Return (X, Y) of the center of cell containing provided text 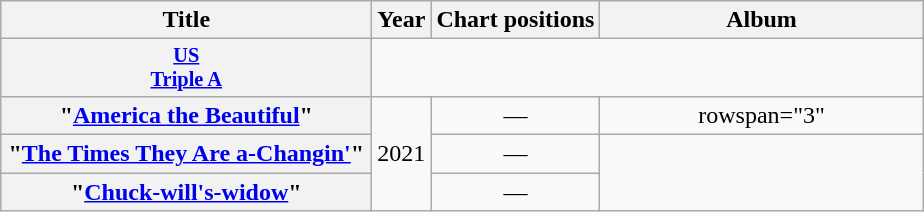
"Chuck-will's-widow" (186, 192)
rowspan="3" (762, 115)
2021 (402, 153)
Album (762, 20)
Year (402, 20)
"The Times They Are a-Changin'" (186, 154)
"America the Beautiful" (186, 115)
Chart positions (516, 20)
Title (186, 20)
USTriple A (186, 68)
